Capture the cell that displays the provided text and extract its [x, y] central coordinate. 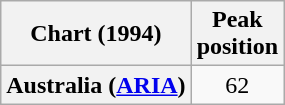
Australia (ARIA) [96, 85]
62 [237, 85]
Peakposition [237, 34]
Chart (1994) [96, 34]
